Return [x, y] of the center of cell containing provided text 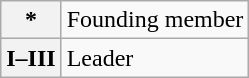
I–III [31, 58]
Founding member [155, 20]
* [31, 20]
Leader [155, 58]
